Detect which cell encompasses the target text, then output its (x, y) center coordinate. 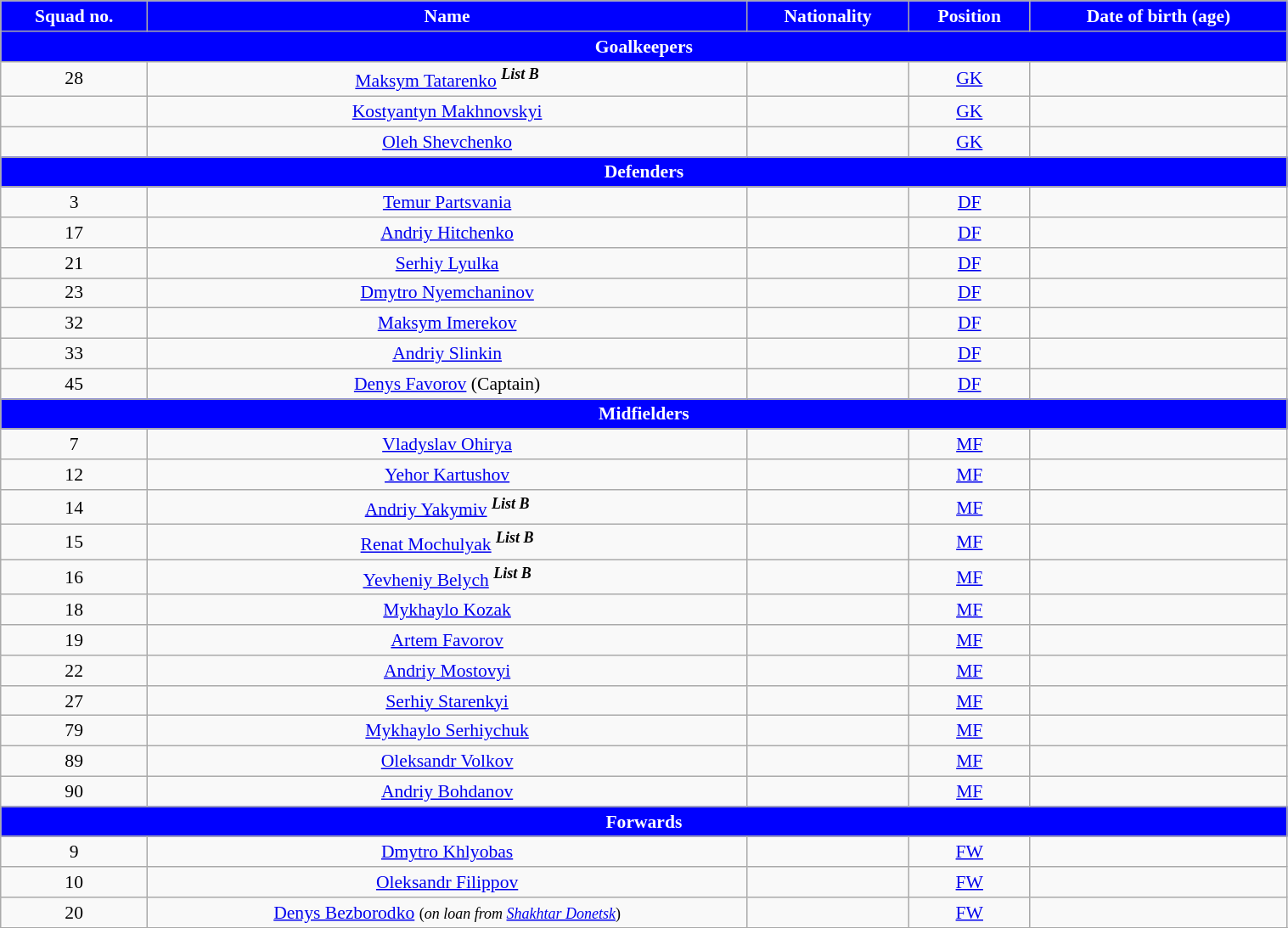
Nationality (829, 16)
23 (75, 293)
15 (75, 542)
14 (75, 508)
90 (75, 792)
79 (75, 731)
Yehor Kartushov (447, 475)
Andriy Hitchenko (447, 233)
Mykhaylo Serhiychuk (447, 731)
Dmytro Khlyobas (447, 852)
16 (75, 577)
17 (75, 233)
Denys Bezborodko (on loan from Shakhtar Donetsk) (447, 913)
45 (75, 384)
22 (75, 671)
18 (75, 610)
Midfielders (644, 414)
10 (75, 882)
Defenders (644, 172)
7 (75, 445)
89 (75, 762)
9 (75, 852)
Serhiy Lyulka (447, 263)
Andriy Yakymiv List B (447, 508)
Kostyantyn Makhnovskyi (447, 112)
Forwards (644, 822)
Squad no. (75, 16)
3 (75, 203)
21 (75, 263)
Dmytro Nyemchaninov (447, 293)
28 (75, 78)
Yevheniy Belych List B (447, 577)
Denys Favorov (Captain) (447, 384)
19 (75, 640)
Mykhaylo Kozak (447, 610)
Oleksandr Volkov (447, 762)
Oleh Shevchenko (447, 142)
32 (75, 323)
Position (970, 16)
Name (447, 16)
Maksym Imerekov (447, 323)
Andriy Slinkin (447, 354)
Date of birth (age) (1158, 16)
Vladyslav Ohirya (447, 445)
20 (75, 913)
Renat Mochulyak List B (447, 542)
33 (75, 354)
12 (75, 475)
Serhiy Starenkyi (447, 701)
Goalkeepers (644, 47)
Oleksandr Filippov (447, 882)
Temur Partsvania (447, 203)
Maksym Tatarenko List B (447, 78)
Andriy Mostovyi (447, 671)
27 (75, 701)
Artem Favorov (447, 640)
Andriy Bohdanov (447, 792)
